Pinpoint the cell where the given text exists, returning its (X, Y) midpoint coordinate. 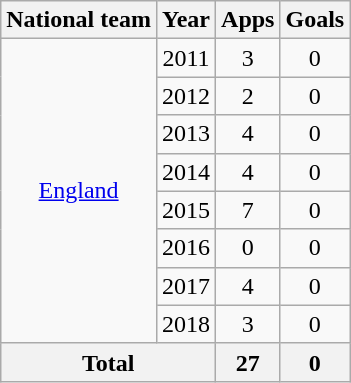
2013 (186, 134)
2017 (186, 286)
Goals (315, 20)
27 (248, 362)
National team (79, 20)
2012 (186, 96)
Total (108, 362)
2016 (186, 248)
2018 (186, 324)
7 (248, 210)
2011 (186, 58)
Apps (248, 20)
2014 (186, 172)
2 (248, 96)
England (79, 191)
Year (186, 20)
2015 (186, 210)
